Provide the (x, y) coordinate of the cell's center where the given text is located.  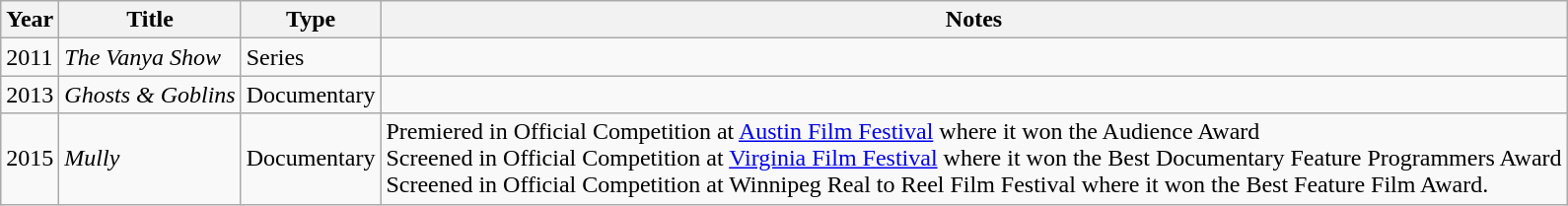
The Vanya Show (150, 57)
2013 (30, 95)
Notes (974, 20)
Title (150, 20)
2011 (30, 57)
2015 (30, 159)
Ghosts & Goblins (150, 95)
Mully (150, 159)
Type (311, 20)
Year (30, 20)
Series (311, 57)
